Search for the cell housing the specified text and yield its (X, Y) center coordinate. 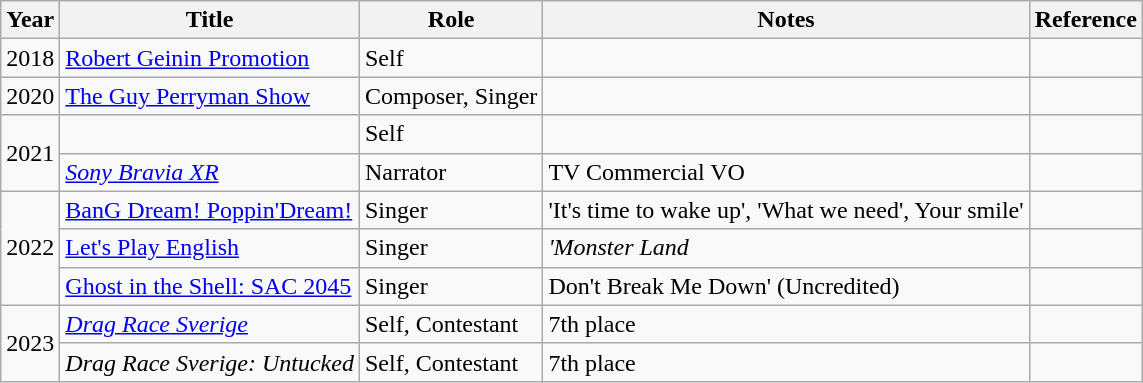
2022 (30, 248)
Year (30, 20)
Don't Break Me Down' (Uncredited) (786, 286)
2023 (30, 343)
Drag Race Sverige (210, 324)
'It's time to wake up', 'What we need', Your smile' (786, 210)
BanG Dream! Poppin'Dream! (210, 210)
2018 (30, 58)
Narrator (450, 172)
The Guy Perryman Show (210, 96)
Role (450, 20)
Composer, Singer (450, 96)
2021 (30, 153)
Title (210, 20)
Drag Race Sverige: Untucked (210, 362)
TV Commercial VO (786, 172)
2020 (30, 96)
Ghost in the Shell: SAC 2045 (210, 286)
Let's Play English (210, 248)
Notes (786, 20)
Robert Geinin Promotion (210, 58)
Reference (1086, 20)
Sony Bravia XR (210, 172)
'Monster Land (786, 248)
